Pinpoint the cell where the given text exists, returning its [x, y] midpoint coordinate. 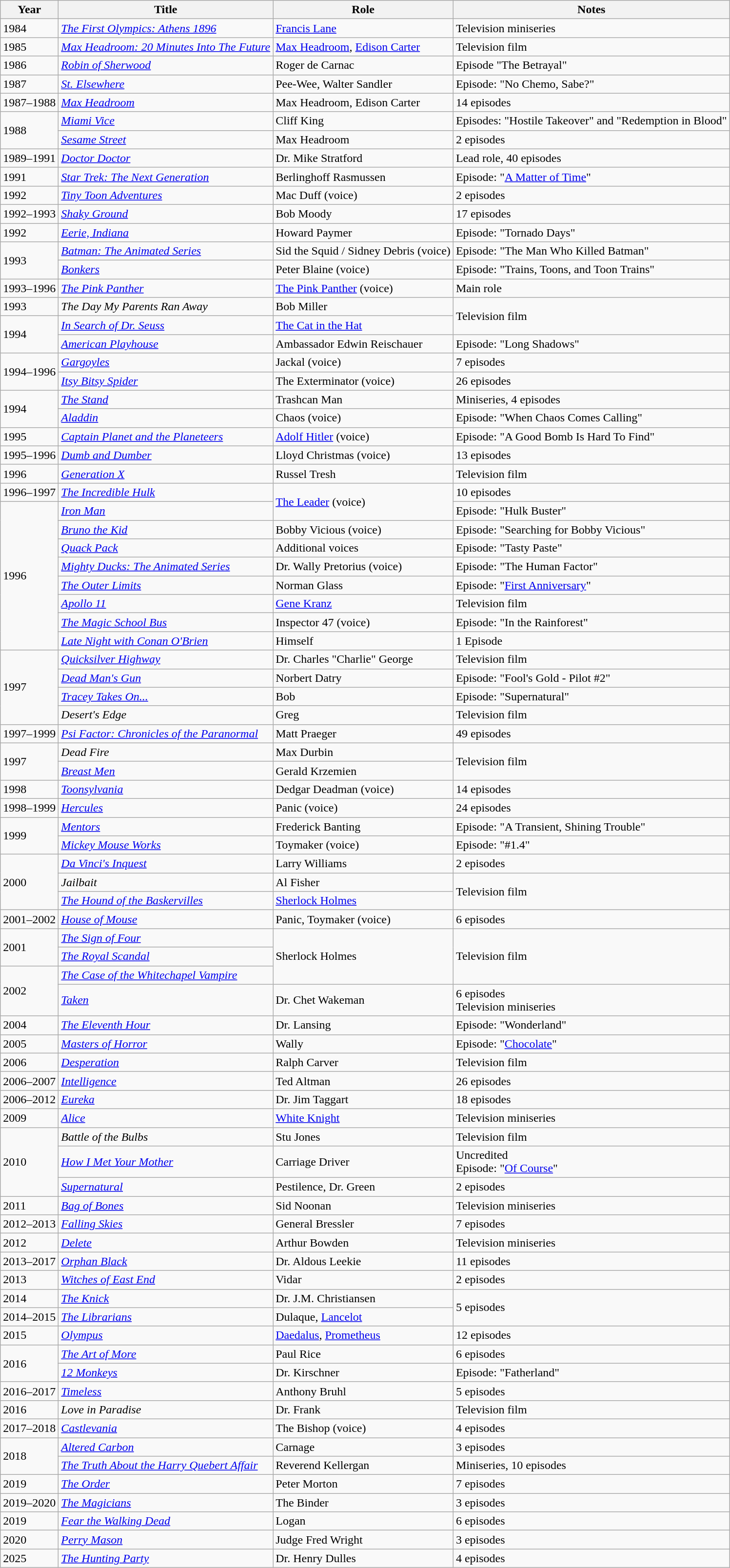
Late Night with Conan O'Brien [166, 641]
The Knick [166, 1298]
The First Olympics: Athens 1896 [166, 28]
6 episodesTelevision miniseries [591, 1000]
Bag of Bones [166, 1206]
Mickey Mouse Works [166, 845]
Orphan Black [166, 1261]
Castlevania [166, 1428]
Reverend Kellergan [363, 1466]
2013–2017 [29, 1261]
1987 [29, 84]
Episode: "The Human Factor" [591, 567]
Love in Paradise [166, 1409]
Dr. Aldous Leekie [363, 1261]
How I Met Your Mother [166, 1162]
Lead role, 40 episodes [591, 158]
1995 [29, 437]
Generation X [166, 474]
Episode "The Betrayal" [591, 65]
Pee-Wee, Walter Sandler [363, 84]
The Stand [166, 399]
17 episodes [591, 214]
Episodes: "Hostile Takeover" and "Redemption in Blood" [591, 121]
24 episodes [591, 808]
Matt Praeger [363, 734]
1998–1999 [29, 808]
Episode: "Fool's Gold - Pilot #2" [591, 678]
Bobby Vicious (voice) [363, 529]
Mentors [166, 827]
Dr. Henry Dulles [363, 1558]
The Bishop (voice) [363, 1428]
Larry Williams [363, 864]
1984 [29, 28]
The Day My Parents Ran Away [166, 307]
Frederick Banting [363, 827]
Toonsylvania [166, 789]
Tiny Toon Adventures [166, 195]
2025 [29, 1558]
1985 [29, 47]
1991 [29, 177]
Episode: "Tornado Days" [591, 233]
The Order [166, 1484]
2006–2012 [29, 1099]
Breast Men [166, 771]
Miniseries, 10 episodes [591, 1466]
Max Headroom: 20 Minutes Into The Future [166, 47]
2009 [29, 1118]
The Leader (voice) [363, 501]
Episode: "A Transient, Shining Trouble" [591, 827]
Panic (voice) [363, 808]
Desert's Edge [166, 715]
Notes [591, 10]
Supernatural [166, 1187]
Sid Noonan [363, 1206]
The Royal Scandal [166, 956]
Toymaker (voice) [363, 845]
Dr. J.M. Christiansen [363, 1298]
American Playhouse [166, 344]
Tracey Takes On... [166, 696]
Bob Moody [363, 214]
Jailbait [166, 882]
Episode: "First Anniversary" [591, 585]
Masters of Horror [166, 1044]
Perry Mason [166, 1540]
The Magic School Bus [166, 622]
Logan [363, 1521]
Norman Glass [363, 585]
1995–1996 [29, 455]
Dr. Charles "Charlie" George [363, 659]
Episode: "Long Shadows" [591, 344]
The Magicians [166, 1503]
Bob Miller [363, 307]
Inspector 47 (voice) [363, 622]
Peter Blaine (voice) [363, 270]
The Librarians [166, 1317]
Desperation [166, 1062]
Episode: "Searching for Bobby Vicious" [591, 529]
Dead Fire [166, 752]
2001–2002 [29, 919]
Bonkers [166, 270]
2012 [29, 1243]
Francis Lane [363, 28]
2002 [29, 991]
1996–1997 [29, 492]
Norbert Datry [363, 678]
Dr. Frank [363, 1409]
2018 [29, 1456]
Battle of the Bulbs [166, 1137]
Al Fisher [363, 882]
1992–1993 [29, 214]
Aladdin [166, 418]
The Art of More [166, 1354]
Episode: "Tasty Paste" [591, 548]
The Hound of the Baskervilles [166, 901]
Year [29, 10]
Episode: "Trains, Toons, and Toon Trains" [591, 270]
Mac Duff (voice) [363, 195]
Main role [591, 288]
1993–1996 [29, 288]
Judge Fred Wright [363, 1540]
Bob [363, 696]
Episode: "Fatherland" [591, 1372]
Miami Vice [166, 121]
Delete [166, 1243]
Intelligence [166, 1081]
1994–1996 [29, 372]
Bruno the Kid [166, 529]
Captain Planet and the Planeteers [166, 437]
Roger de Carnac [363, 65]
Daedalus, Prometheus [363, 1335]
Gargoyles [166, 362]
12 Monkeys [166, 1372]
Witches of East End [166, 1280]
Dr. Jim Taggart [363, 1099]
2017–2018 [29, 1428]
Ambassador Edwin Reischauer [363, 344]
The Outer Limits [166, 585]
Episode: "When Chaos Comes Calling" [591, 418]
Panic, Toymaker (voice) [363, 919]
2011 [29, 1206]
2000 [29, 882]
2015 [29, 1335]
2014 [29, 1298]
Apollo 11 [166, 604]
Quicksilver Highway [166, 659]
Howard Paymer [363, 233]
Episode: "The Man Who Killed Batman" [591, 251]
Jackal (voice) [363, 362]
Eureka [166, 1099]
In Search of Dr. Seuss [166, 325]
Da Vinci's Inquest [166, 864]
Additional voices [363, 548]
Quack Pack [166, 548]
Episode: "A Matter of Time" [591, 177]
1999 [29, 836]
Dumb and Dumber [166, 455]
11 episodes [591, 1261]
Episode: "Wonderland" [591, 1025]
The Eleventh Hour [166, 1025]
Falling Skies [166, 1224]
Carnage [363, 1447]
Iron Man [166, 511]
Ted Altman [363, 1081]
Sesame Street [166, 139]
49 episodes [591, 734]
The Binder [363, 1503]
2004 [29, 1025]
Fear the Walking Dead [166, 1521]
Greg [363, 715]
Lloyd Christmas (voice) [363, 455]
1997–1999 [29, 734]
House of Mouse [166, 919]
Gene Kranz [363, 604]
Hercules [166, 808]
2010 [29, 1162]
Batman: The Animated Series [166, 251]
Dr. Lansing [363, 1025]
The Pink Panther [166, 288]
Russel Tresh [363, 474]
Dedgar Deadman (voice) [363, 789]
2013 [29, 1280]
Alice [166, 1118]
Mighty Ducks: The Animated Series [166, 567]
13 episodes [591, 455]
Paul Rice [363, 1354]
Dulaque, Lancelot [363, 1317]
18 episodes [591, 1099]
2005 [29, 1044]
Berlinghoff Rasmussen [363, 177]
2016–2017 [29, 1391]
Adolf Hitler (voice) [363, 437]
Shaky Ground [166, 214]
1986 [29, 65]
Episode: "No Chemo, Sabe?" [591, 84]
12 episodes [591, 1335]
The Cat in the Hat [363, 325]
Olympus [166, 1335]
Episode: "Hulk Buster" [591, 511]
Arthur Bowden [363, 1243]
Gerald Krzemien [363, 771]
Dead Man's Gun [166, 678]
1989–1991 [29, 158]
White Knight [363, 1118]
Carriage Driver [363, 1162]
2020 [29, 1540]
The Incredible Hulk [166, 492]
Pestilence, Dr. Green [363, 1187]
10 episodes [591, 492]
Sid the Squid / Sidney Debris (voice) [363, 251]
Wally [363, 1044]
Dr. Mike Stratford [363, 158]
Episode: "In the Rainforest" [591, 622]
Anthony Bruhl [363, 1391]
Taken [166, 1000]
Itsy Bitsy Spider [166, 381]
Altered Carbon [166, 1447]
St. Elsewhere [166, 84]
Trashcan Man [363, 399]
1987–1988 [29, 102]
Peter Morton [363, 1484]
1998 [29, 789]
Episode: "#1.4" [591, 845]
Psi Factor: Chronicles of the Paranormal [166, 734]
Chaos (voice) [363, 418]
Star Trek: The Next Generation [166, 177]
2006–2007 [29, 1081]
The Truth About the Harry Quebert Affair [166, 1466]
UncreditedEpisode: "Of Course" [591, 1162]
Dr. Kirschner [363, 1372]
2006 [29, 1062]
Episode: "A Good Bomb Is Hard To Find" [591, 437]
2001 [29, 947]
1 Episode [591, 641]
The Exterminator (voice) [363, 381]
2014–2015 [29, 1317]
Episode: "Supernatural" [591, 696]
1988 [29, 130]
The Hunting Party [166, 1558]
Vidar [363, 1280]
Max Durbin [363, 752]
General Bressler [363, 1224]
Ralph Carver [363, 1062]
Eerie, Indiana [166, 233]
Title [166, 10]
Dr. Wally Pretorius (voice) [363, 567]
2019–2020 [29, 1503]
The Case of the Whitechapel Vampire [166, 975]
The Sign of Four [166, 938]
The Pink Panther (voice) [363, 288]
2012–2013 [29, 1224]
Miniseries, 4 episodes [591, 399]
Himself [363, 641]
Role [363, 10]
Dr. Chet Wakeman [363, 1000]
Cliff King [363, 121]
Timeless [166, 1391]
Stu Jones [363, 1137]
Doctor Doctor [166, 158]
Robin of Sherwood [166, 65]
Episode: "Chocolate" [591, 1044]
